Locate the cell with the specified text and output its (x, y) center coordinate. 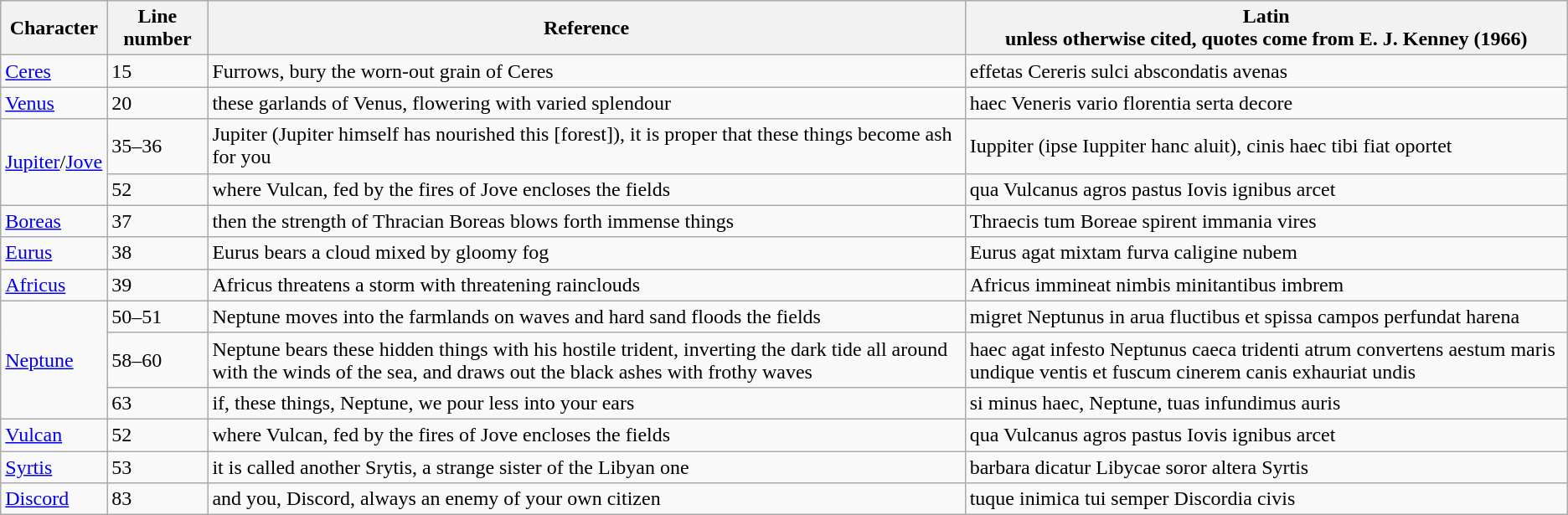
haec Veneris vario florentia serta decore (1266, 103)
Reference (586, 28)
Eurus (54, 253)
Furrows, bury the worn-out grain of Ceres (586, 71)
63 (157, 403)
haec agat infesto Neptunus caeca tridenti atrum convertens aestum maris undique ventis et fuscum cinerem canis exhauriat undis (1266, 360)
effetas Cereris sulci abscondatis avenas (1266, 71)
Syrtis (54, 466)
Eurus agat mixtam furva caligine nubem (1266, 253)
Venus (54, 103)
Latinunless otherwise cited, quotes come from E. J. Kenney (1966) (1266, 28)
83 (157, 499)
Iuppiter (ipse Iuppiter hanc aluit), cinis haec tibi fiat oportet (1266, 146)
39 (157, 285)
Africus immineat nimbis minitantibus imbrem (1266, 285)
then the strength of Thracian Boreas blows forth immense things (586, 221)
35–36 (157, 146)
Discord (54, 499)
Neptune moves into the farmlands on waves and hard sand floods the fields (586, 317)
Eurus bears a cloud mixed by gloomy fog (586, 253)
it is called another Srytis, a strange sister of the Libyan one (586, 466)
Africus threatens a storm with threatening rainclouds (586, 285)
if, these things, Neptune, we pour less into your ears (586, 403)
20 (157, 103)
barbara dicatur Libycae soror altera Syrtis (1266, 466)
and you, Discord, always an enemy of your own citizen (586, 499)
Neptune (54, 360)
Boreas (54, 221)
migret Neptunus in arua fluctibus et spissa campos perfundat harena (1266, 317)
these garlands of Venus, flowering with varied splendour (586, 103)
38 (157, 253)
Jupiter (Jupiter himself has nourished this [forest]), it is proper that these things become ash for you (586, 146)
Thraecis tum Boreae spirent immania vires (1266, 221)
Character (54, 28)
37 (157, 221)
Africus (54, 285)
58–60 (157, 360)
Vulcan (54, 435)
tuque inimica tui semper Discordia civis (1266, 499)
Line number (157, 28)
Jupiter/Jove (54, 162)
Ceres (54, 71)
si minus haec, Neptune, tuas infundimus auris (1266, 403)
50–51 (157, 317)
15 (157, 71)
53 (157, 466)
